Capture the cell that displays the provided text and extract its (X, Y) central coordinate. 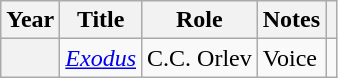
Voice (291, 58)
Year (30, 20)
Exodus (101, 58)
Role (200, 20)
Title (101, 20)
Notes (291, 20)
C.C. Orlev (200, 58)
